Output the [x, y] coordinate of the center of the cell containing the given text.  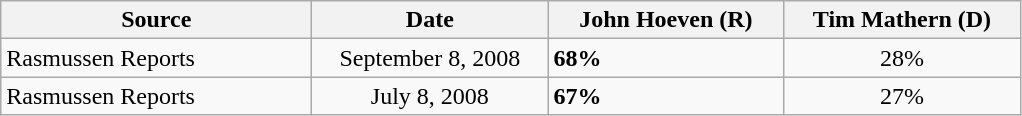
Source [156, 20]
July 8, 2008 [430, 96]
27% [902, 96]
September 8, 2008 [430, 58]
Tim Mathern (D) [902, 20]
67% [666, 96]
68% [666, 58]
Date [430, 20]
28% [902, 58]
John Hoeven (R) [666, 20]
